Determine the (x, y) coordinate at the center of the cell enclosing the given text.  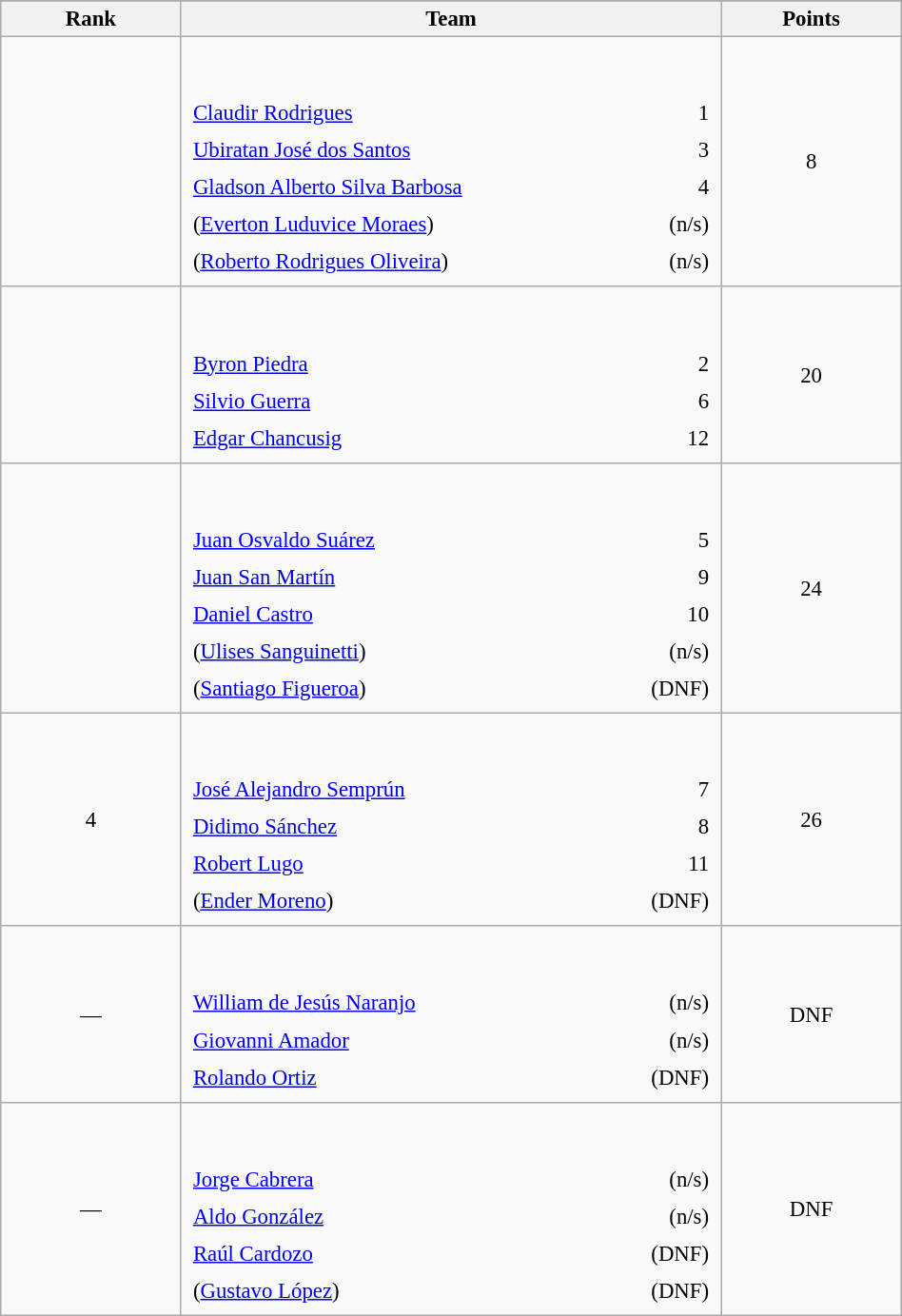
José Alejandro Semprún 7 Didimo Sánchez 8 Robert Lugo 11 (Ender Moreno) (DNF) (451, 820)
Byron Piedra (407, 363)
26 (811, 820)
Rolando Ortiz (391, 1077)
Byron Piedra 2 Silvio Guerra 6 Edgar Chancusig 12 (451, 375)
Edgar Chancusig (407, 438)
1 (674, 113)
20 (811, 375)
Claudir Rodrigues 1 Ubiratan José dos Santos 3 Gladson Alberto Silva Barbosa 4 (Everton Luduvice Moraes) (n/s) (Roberto Rodrigues Oliveira) (n/s) (451, 162)
Claudir Rodrigues (411, 113)
Raúl Cardozo (371, 1253)
12 (672, 438)
24 (811, 588)
(Gustavo López) (371, 1290)
(Ulises Sanguinetti) (382, 651)
William de Jesús Naranjo (391, 1003)
3 (674, 150)
Silvio Guerra (407, 401)
(Roberto Rodrigues Oliveira) (411, 262)
William de Jesús Naranjo (n/s) Giovanni Amador (n/s) Rolando Ortiz (DNF) (451, 1014)
Aldo González (371, 1216)
Juan Osvaldo Suárez 5 Juan San Martín 9 Daniel Castro 10 (Ulises Sanguinetti) (n/s) (Santiago Figueroa) (DNF) (451, 588)
9 (646, 577)
Robert Lugo (388, 864)
6 (672, 401)
(Ender Moreno) (388, 901)
Ubiratan José dos Santos (411, 150)
Didimo Sánchez (388, 827)
10 (646, 614)
11 (653, 864)
7 (653, 790)
Juan San Martín (382, 577)
Daniel Castro (382, 614)
5 (646, 540)
Gladson Alberto Silva Barbosa (411, 187)
(Everton Luduvice Moraes) (411, 225)
Jorge Cabrera (n/s) Aldo González (n/s) Raúl Cardozo (DNF) (Gustavo López) (DNF) (451, 1208)
Juan Osvaldo Suárez (382, 540)
2 (672, 363)
Giovanni Amador (391, 1040)
Rank (91, 19)
(Santiago Figueroa) (382, 688)
Team (451, 19)
José Alejandro Semprún (388, 790)
Points (811, 19)
Jorge Cabrera (371, 1179)
